Extract the (X, Y) coordinate from the center of the cell holding the provided text.  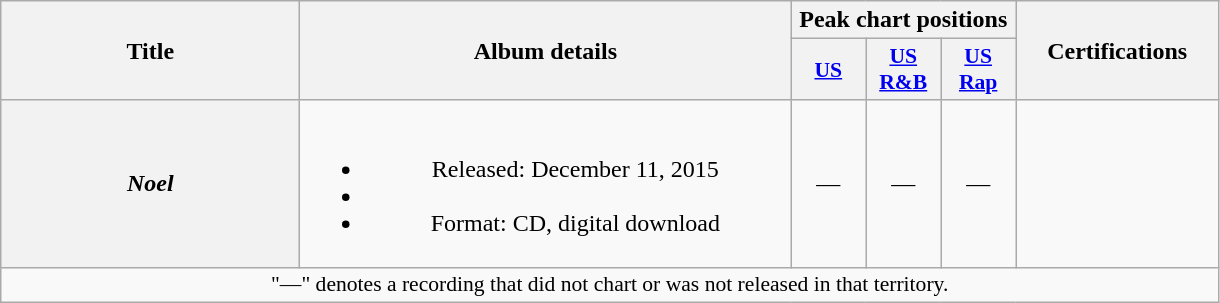
US (828, 70)
Certifications (1118, 50)
Noel (150, 184)
Album details (546, 50)
Title (150, 50)
USR&B (904, 70)
Released: December 11, 2015Format: CD, digital download (546, 184)
Peak chart positions (904, 20)
"—" denotes a recording that did not chart or was not released in that territory. (610, 285)
USRap (978, 70)
